From the cell containing the given text, extract its center point as (x, y) coordinate. 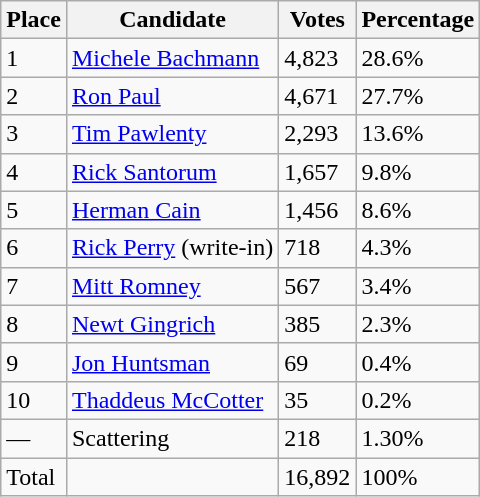
8.6% (418, 210)
718 (318, 248)
6 (34, 248)
2,293 (318, 134)
100% (418, 477)
567 (318, 286)
5 (34, 210)
Total (34, 477)
1,657 (318, 172)
2.3% (418, 324)
4.3% (418, 248)
69 (318, 362)
218 (318, 438)
Place (34, 20)
2 (34, 96)
Ron Paul (172, 96)
13.6% (418, 134)
7 (34, 286)
Tim Pawlenty (172, 134)
28.6% (418, 58)
35 (318, 400)
Mitt Romney (172, 286)
Rick Santorum (172, 172)
Jon Huntsman (172, 362)
385 (318, 324)
Newt Gingrich (172, 324)
4 (34, 172)
4,671 (318, 96)
1.30% (418, 438)
16,892 (318, 477)
Votes (318, 20)
0.2% (418, 400)
1,456 (318, 210)
9 (34, 362)
10 (34, 400)
Rick Perry (write-in) (172, 248)
Thaddeus McCotter (172, 400)
3.4% (418, 286)
1 (34, 58)
4,823 (318, 58)
Herman Cain (172, 210)
— (34, 438)
Michele Bachmann (172, 58)
8 (34, 324)
Scattering (172, 438)
3 (34, 134)
27.7% (418, 96)
Candidate (172, 20)
0.4% (418, 362)
9.8% (418, 172)
Percentage (418, 20)
